Output the [x, y] coordinate of the center of the cell containing the given text.  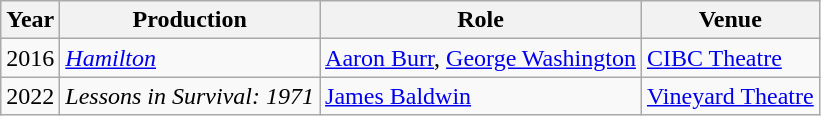
2016 [30, 58]
Vineyard Theatre [730, 96]
Lessons in Survival: 1971 [190, 96]
Production [190, 20]
Aaron Burr, George Washington [481, 58]
Venue [730, 20]
CIBC Theatre [730, 58]
Hamilton [190, 58]
James Baldwin [481, 96]
Year [30, 20]
2022 [30, 96]
Role [481, 20]
